Return the [x, y] coordinate for the center point of the cell that contains the specified text.  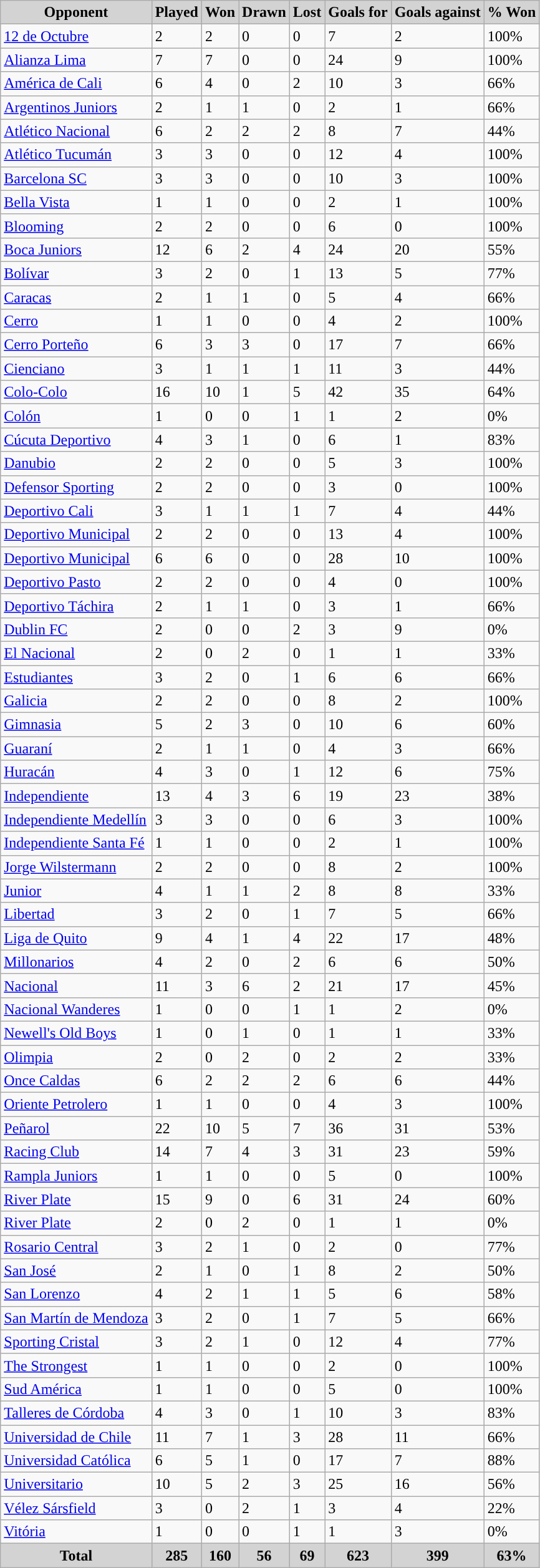
% Won [511, 12]
Huracán [76, 772]
Millonarios [76, 962]
Galicia [76, 701]
64% [511, 392]
20 [438, 249]
Peñarol [76, 1128]
Cerro [76, 321]
Nacional Wanderes [76, 1009]
Talleres de Córdoba [76, 1413]
56 [264, 1556]
Drawn [264, 12]
Vélez Sársfield [76, 1508]
Independiente Santa Fé [76, 843]
285 [176, 1556]
38% [511, 796]
Rampla Juniors [76, 1176]
Bolívar [76, 273]
Deportivo Táchira [76, 606]
Nacional [76, 985]
Sud América [76, 1389]
El Nacional [76, 653]
53% [511, 1128]
Sporting Cristal [76, 1342]
Vitória [76, 1532]
San José [76, 1270]
Atlético Nacional [76, 131]
Rosario Central [76, 1247]
Guaraní [76, 748]
14 [176, 1152]
75% [511, 772]
Won [219, 12]
Goals against [438, 12]
Oriente Petrolero [76, 1105]
Once Caldas [76, 1081]
Danubio [76, 463]
Total [76, 1556]
Alianza Lima [76, 60]
Independiente [76, 796]
Deportivo Cali [76, 511]
58% [511, 1294]
Junior [76, 891]
25 [358, 1484]
Colo-Colo [76, 392]
15 [176, 1199]
63% [511, 1556]
Atlético Tucumán [76, 155]
42 [358, 392]
88% [511, 1461]
Cúcuta Deportivo [76, 440]
Boca Juniors [76, 249]
Colón [76, 416]
Goals for [358, 12]
36 [358, 1128]
45% [511, 985]
Olimpia [76, 1057]
48% [511, 938]
Universitario [76, 1484]
Liga de Quito [76, 938]
San Lorenzo [76, 1294]
Played [176, 12]
69 [307, 1556]
19 [358, 796]
59% [511, 1152]
623 [358, 1556]
22% [511, 1508]
Argentinos Juniors [76, 107]
Dublin FC [76, 629]
Newell's Old Boys [76, 1033]
55% [511, 249]
Cerro Porteño [76, 345]
Lost [307, 12]
Universidad Católica [76, 1461]
Independiente Medellín [76, 820]
América de Cali [76, 84]
The Strongest [76, 1365]
Gimnasia [76, 725]
Blooming [76, 226]
21 [358, 985]
Deportivo Pasto [76, 582]
Jorge Wilstermann [76, 867]
35 [438, 392]
Barcelona SC [76, 178]
Cienciano [76, 369]
Caracas [76, 298]
Opponent [76, 12]
56% [511, 1484]
Estudiantes [76, 677]
12 de Octubre [76, 36]
Defensor Sporting [76, 487]
Bella Vista [76, 202]
San Martín de Mendoza [76, 1318]
Universidad de Chile [76, 1436]
Libertad [76, 914]
160 [219, 1556]
399 [438, 1556]
Racing Club [76, 1152]
